Scan for the cell matching the given text and deliver its (X, Y) coordinate at center. 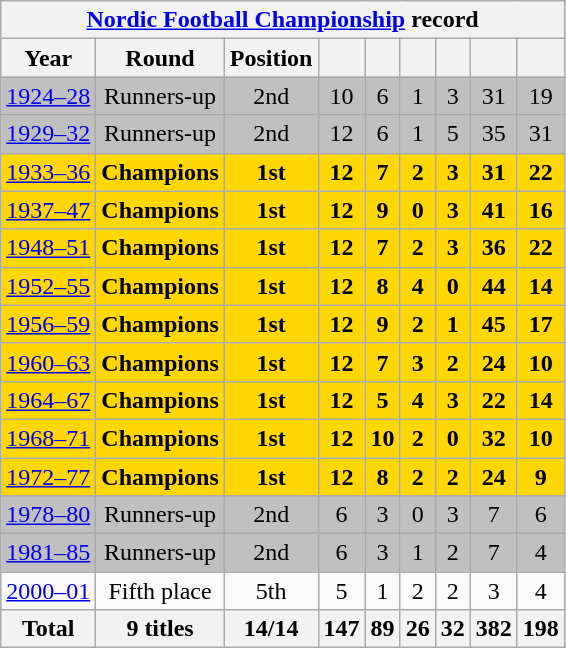
26 (418, 629)
Total (48, 629)
19 (540, 96)
1937–47 (48, 210)
41 (494, 210)
5th (271, 591)
Position (271, 58)
14/14 (271, 629)
Nordic Football Championship record (283, 20)
198 (540, 629)
1972–77 (48, 477)
Fifth place (160, 591)
1929–32 (48, 134)
89 (382, 629)
35 (494, 134)
1981–85 (48, 553)
Round (160, 58)
1948–51 (48, 248)
1952–55 (48, 286)
44 (494, 286)
1968–71 (48, 438)
36 (494, 248)
1933–36 (48, 172)
9 titles (160, 629)
45 (494, 324)
382 (494, 629)
1924–28 (48, 96)
1960–63 (48, 362)
147 (342, 629)
2000–01 (48, 591)
16 (540, 210)
1956–59 (48, 324)
17 (540, 324)
Year (48, 58)
1964–67 (48, 400)
1978–80 (48, 515)
